Return the (X, Y) coordinate for the center point of the cell that contains the specified text.  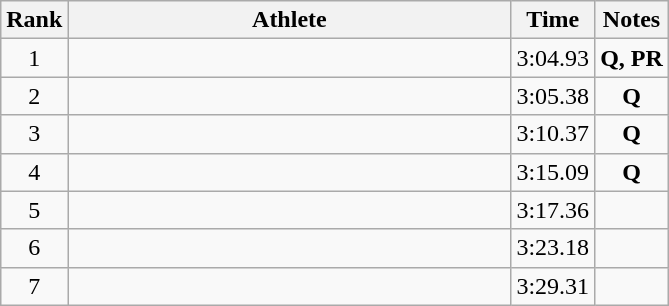
3 (34, 134)
4 (34, 172)
7 (34, 286)
3:23.18 (553, 248)
3:04.93 (553, 58)
6 (34, 248)
5 (34, 210)
Q, PR (632, 58)
3:17.36 (553, 210)
2 (34, 96)
Notes (632, 20)
1 (34, 58)
3:29.31 (553, 286)
3:15.09 (553, 172)
Rank (34, 20)
Time (553, 20)
Athlete (290, 20)
3:10.37 (553, 134)
3:05.38 (553, 96)
